Find where the given text appears and provide that cell's center as [X, Y] coordinate. 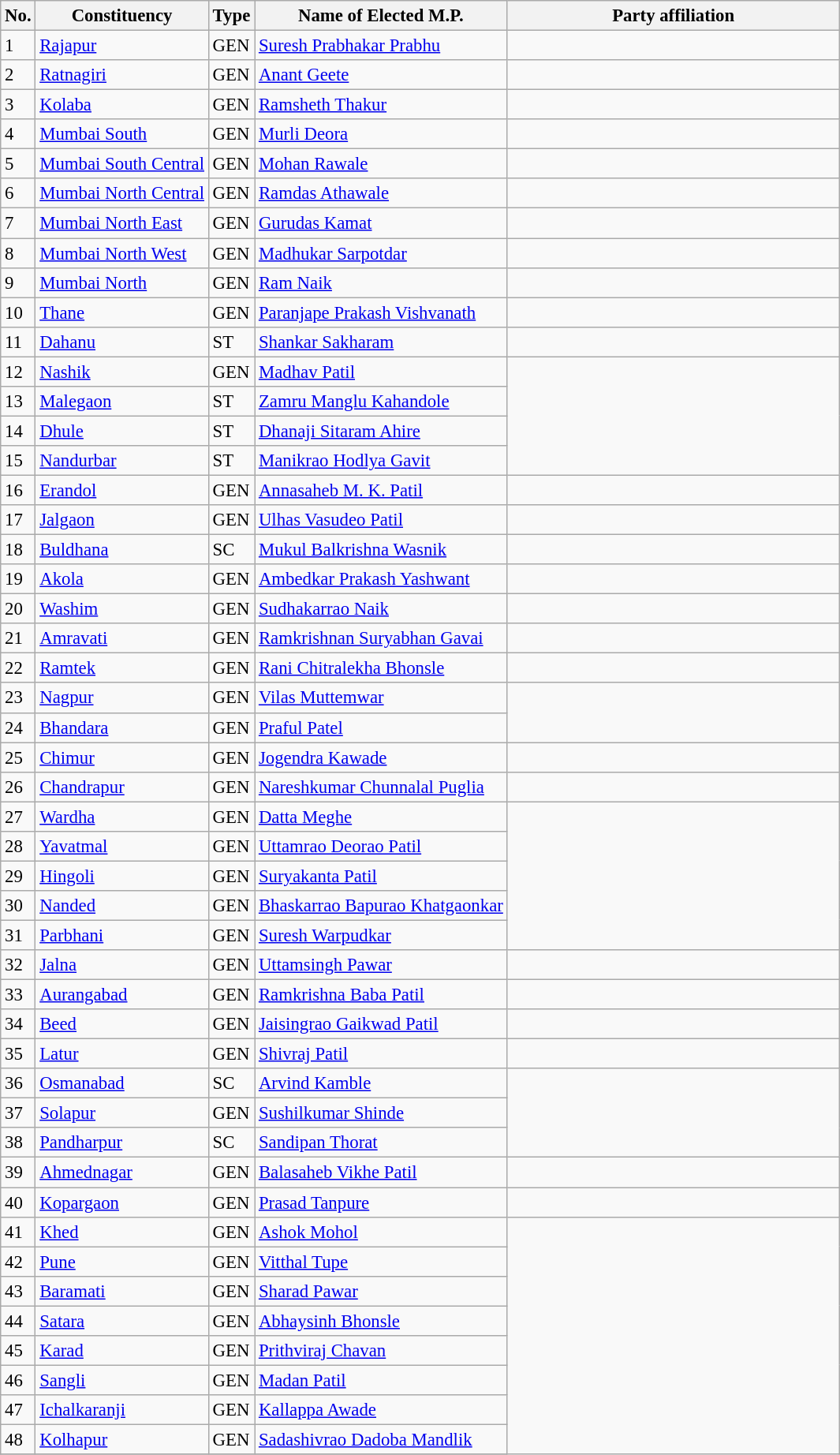
Dhule [121, 431]
Gurudas Kamat [382, 223]
Mumbai North [121, 282]
Bhandara [121, 727]
Mohan Rawale [382, 164]
Washim [121, 609]
29 [18, 876]
Murli Deora [382, 134]
Vitthal Tupe [382, 1262]
Nareshkumar Chunnalal Puglia [382, 787]
Nashik [121, 372]
19 [18, 579]
9 [18, 282]
Latur [121, 1054]
Yavatmal [121, 847]
Bhaskarrao Bapurao Khatgaonkar [382, 906]
11 [18, 342]
Pandharpur [121, 1143]
Jogendra Kawade [382, 757]
Balasaheb Vikhe Patil [382, 1173]
Party affiliation [674, 16]
Vilas Muttemwar [382, 698]
2 [18, 75]
Kopargaon [121, 1203]
26 [18, 787]
20 [18, 609]
12 [18, 372]
Parbhani [121, 935]
Constituency [121, 16]
46 [18, 1380]
Suryakanta Patil [382, 876]
Mumbai South Central [121, 164]
25 [18, 757]
Mukul Balkrishna Wasnik [382, 550]
Ashok Mohol [382, 1232]
Kolhapur [121, 1439]
31 [18, 935]
44 [18, 1321]
Ahmednagar [121, 1173]
Satara [121, 1321]
Mumbai North West [121, 253]
23 [18, 698]
Suresh Warpudkar [382, 935]
Prasad Tanpure [382, 1203]
Jalna [121, 965]
7 [18, 223]
Ramkrishnan Suryabhan Gavai [382, 638]
18 [18, 550]
38 [18, 1143]
Paranjape Prakash Vishvanath [382, 312]
Dahanu [121, 342]
Sandipan Thorat [382, 1143]
Annasaheb M. K. Patil [382, 490]
Ambedkar Prakash Yashwant [382, 579]
Sudhakarrao Naik [382, 609]
Sangli [121, 1380]
Uttamsingh Pawar [382, 965]
Madan Patil [382, 1380]
36 [18, 1083]
43 [18, 1291]
Erandol [121, 490]
Uttamrao Deorao Patil [382, 847]
Baramati [121, 1291]
Suresh Prabhakar Prabhu [382, 46]
Madhav Patil [382, 372]
Thane [121, 312]
Karad [121, 1351]
Shivraj Patil [382, 1054]
Amravati [121, 638]
34 [18, 1024]
Ichalkaranji [121, 1410]
Mumbai North East [121, 223]
21 [18, 638]
Ratnagiri [121, 75]
Name of Elected M.P. [382, 16]
Buldhana [121, 550]
Khed [121, 1232]
Pune [121, 1262]
1 [18, 46]
Madhukar Sarpotdar [382, 253]
Prithviraj Chavan [382, 1351]
Ramkrishna Baba Patil [382, 995]
Shankar Sakharam [382, 342]
Ramdas Athawale [382, 193]
22 [18, 668]
33 [18, 995]
24 [18, 727]
Kolaba [121, 105]
Chandrapur [121, 787]
17 [18, 520]
32 [18, 965]
42 [18, 1262]
Type [231, 16]
5 [18, 164]
30 [18, 906]
Ram Naik [382, 282]
35 [18, 1054]
39 [18, 1173]
Sadashivrao Dadoba Mandlik [382, 1439]
Osmanabad [121, 1083]
Nanded [121, 906]
Akola [121, 579]
Arvind Kamble [382, 1083]
Sharad Pawar [382, 1291]
Nandurbar [121, 461]
Jalgaon [121, 520]
Manikrao Hodlya Gavit [382, 461]
41 [18, 1232]
8 [18, 253]
27 [18, 817]
Ramtek [121, 668]
Sushilkumar Shinde [382, 1113]
Nagpur [121, 698]
Kallappa Awade [382, 1410]
Hingoli [121, 876]
48 [18, 1439]
Mumbai North Central [121, 193]
47 [18, 1410]
4 [18, 134]
10 [18, 312]
Ramsheth Thakur [382, 105]
Rajapur [121, 46]
Praful Patel [382, 727]
14 [18, 431]
Beed [121, 1024]
Chimur [121, 757]
45 [18, 1351]
Malegaon [121, 402]
13 [18, 402]
Mumbai South [121, 134]
15 [18, 461]
Zamru Manglu Kahandole [382, 402]
Anant Geete [382, 75]
Rani Chitralekha Bhonsle [382, 668]
Solapur [121, 1113]
No. [18, 16]
40 [18, 1203]
28 [18, 847]
6 [18, 193]
Dhanaji Sitaram Ahire [382, 431]
Datta Meghe [382, 817]
Aurangabad [121, 995]
3 [18, 105]
Ulhas Vasudeo Patil [382, 520]
Jaisingrao Gaikwad Patil [382, 1024]
Wardha [121, 817]
37 [18, 1113]
Abhaysinh Bhonsle [382, 1321]
16 [18, 490]
